Locate the cell with the specified text and output its [X, Y] center coordinate. 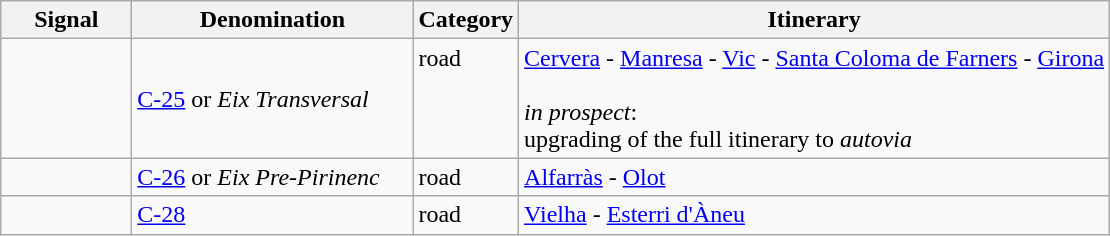
Signal [66, 20]
Vielha - Esterri d'Àneu [814, 215]
C-28 [272, 215]
Alfarràs - Olot [814, 177]
Category [466, 20]
Itinerary [814, 20]
Cervera - Manresa - Vic - Santa Coloma de Farners - Gironain prospect:upgrading of the full itinerary to autovia [814, 98]
C-25 or Eix Transversal [272, 98]
Denomination [272, 20]
C-26 or Eix Pre-Pirinenc [272, 177]
